From the cell containing the given text, extract its center point as [x, y] coordinate. 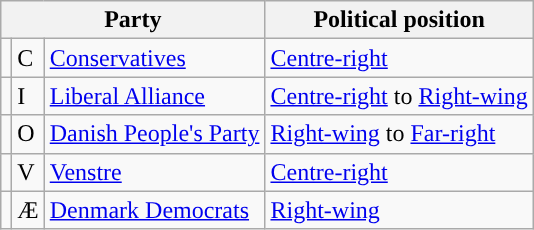
Denmark Democrats [154, 210]
Political position [399, 20]
Party [133, 20]
Æ [28, 210]
Right-wing [399, 210]
I [28, 96]
Centre-right to Right-wing [399, 96]
Venstre [154, 172]
C [28, 58]
O [28, 134]
V [28, 172]
Liberal Alliance [154, 96]
Conservatives [154, 58]
Danish People's Party [154, 134]
Right-wing to Far-right [399, 134]
